Extract the (X, Y) coordinate from the center of the cell holding the provided text.  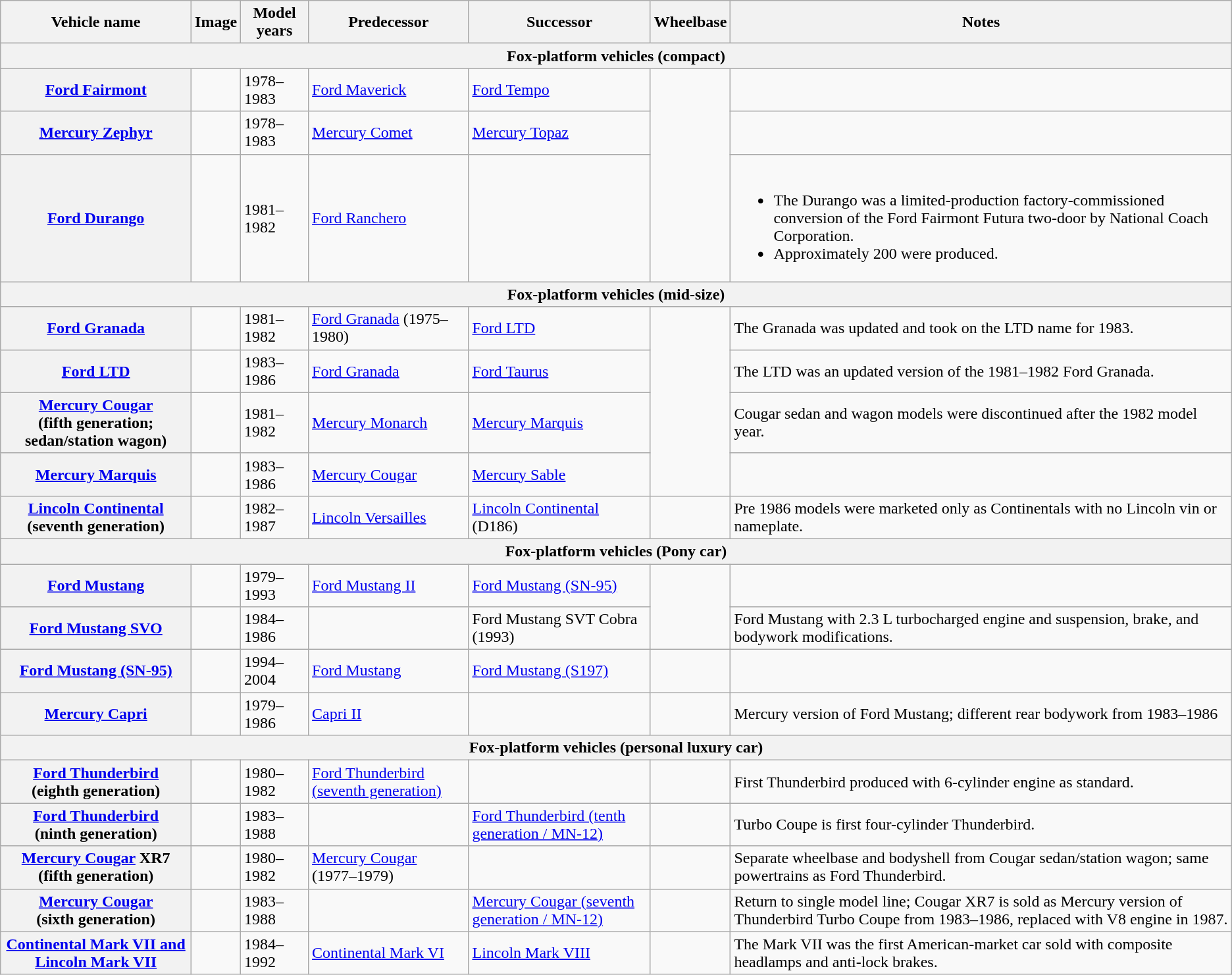
Successor (559, 22)
Vehicle name (96, 22)
Mercury Capri (96, 714)
Cougar sedan and wagon models were discontinued after the 1982 model year. (981, 423)
Turbo Coupe is first four-cylinder Thunderbird. (981, 824)
Image (216, 22)
1979–1993 (275, 585)
Ford Thunderbird(eighth generation) (96, 782)
Ford Thunderbird (tenth generation / MN-12) (559, 824)
Lincoln Continental (D186) (559, 517)
Ford Durango (96, 218)
Mercury Zephyr (96, 133)
Mercury Cougar (388, 474)
Ford Mustang SVO (96, 628)
Ford Mustang (S197) (559, 672)
Mercury Monarch (388, 423)
Mercury Topaz (559, 133)
Ford Ranchero (388, 218)
Lincoln Mark VIII (559, 953)
Mercury Comet (388, 133)
Continental Mark VII and Lincoln Mark VII (96, 953)
The Granada was updated and took on the LTD name for 1983. (981, 328)
The Mark VII was the first American-market car sold with composite headlamps and anti-lock brakes. (981, 953)
1984–1986 (275, 628)
Mercury Sable (559, 474)
Mercury Cougar (seventh generation / MN-12) (559, 910)
Fox-platform vehicles (mid-size) (616, 294)
Fox-platform vehicles (Pony car) (616, 551)
Lincoln Continental (seventh generation) (96, 517)
1979–1986 (275, 714)
1984–1992 (275, 953)
Ford Maverick (388, 90)
Lincoln Versailles (388, 517)
Ford Thunderbird(ninth generation) (96, 824)
Notes (981, 22)
Ford Fairmont (96, 90)
Continental Mark VI (388, 953)
The LTD was an updated version of the 1981–1982 Ford Granada. (981, 371)
Capri II (388, 714)
Ford Mustang SVT Cobra (1993) (559, 628)
First Thunderbird produced with 6-cylinder engine as standard. (981, 782)
Return to single model line; Cougar XR7 is sold as Mercury version of Thunderbird Turbo Coupe from 1983–1986, replaced with V8 engine in 1987. (981, 910)
Mercury version of Ford Mustang; different rear bodywork from 1983–1986 (981, 714)
Mercury Cougar(sixth generation) (96, 910)
Separate wheelbase and bodyshell from Cougar sedan/station wagon; same powertrains as Ford Thunderbird. (981, 868)
Mercury Cougar XR7(fifth generation) (96, 868)
Wheelbase (690, 22)
1994–2004 (275, 672)
Predecessor (388, 22)
Ford Taurus (559, 371)
Mercury Cougar (1977–1979) (388, 868)
Ford Thunderbird (seventh generation) (388, 782)
Ford Mustang II (388, 585)
Ford Mustang with 2.3 L turbocharged engine and suspension, brake, and bodywork modifications. (981, 628)
Pre 1986 models were marketed only as Continentals with no Lincoln vin or nameplate. (981, 517)
Ford Granada (1975–1980) (388, 328)
Mercury Cougar (fifth generation; sedan/station wagon) (96, 423)
Ford Tempo (559, 90)
Fox-platform vehicles (compact) (616, 56)
Model years (275, 22)
Fox-platform vehicles (personal luxury car) (616, 748)
1982–1987 (275, 517)
